From the cell containing the given text, extract its center point as [X, Y] coordinate. 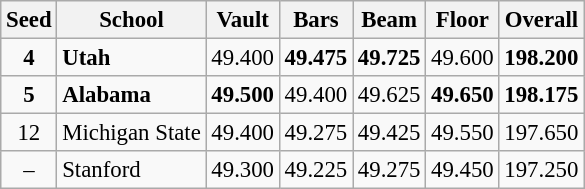
Vault [242, 20]
49.650 [462, 95]
198.200 [542, 58]
197.650 [542, 133]
49.450 [462, 170]
Michigan State [132, 133]
Overall [542, 20]
School [132, 20]
49.300 [242, 170]
Beam [390, 20]
Utah [132, 58]
49.550 [462, 133]
49.475 [316, 58]
Stanford [132, 170]
49.625 [390, 95]
197.250 [542, 170]
49.425 [390, 133]
198.175 [542, 95]
Floor [462, 20]
49.600 [462, 58]
49.225 [316, 170]
Seed [29, 20]
– [29, 170]
5 [29, 95]
12 [29, 133]
4 [29, 58]
Alabama [132, 95]
49.500 [242, 95]
Bars [316, 20]
49.725 [390, 58]
